Pinpoint the cell where the given text exists, returning its (X, Y) midpoint coordinate. 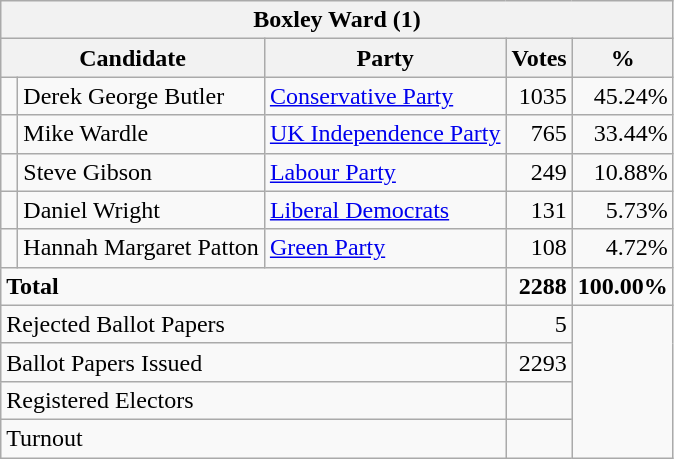
Registered Electors (254, 400)
2288 (539, 286)
Hannah Margaret Patton (142, 248)
Daniel Wright (142, 210)
Mike Wardle (142, 134)
33.44% (622, 134)
UK Independence Party (385, 134)
Labour Party (385, 172)
Rejected Ballot Papers (254, 324)
Boxley Ward (1) (338, 20)
5 (539, 324)
Green Party (385, 248)
765 (539, 134)
45.24% (622, 96)
Votes (539, 58)
100.00% (622, 286)
Party (385, 58)
Turnout (254, 438)
1035 (539, 96)
Total (254, 286)
Candidate (133, 58)
131 (539, 210)
2293 (539, 362)
Steve Gibson (142, 172)
108 (539, 248)
Derek George Butler (142, 96)
5.73% (622, 210)
Liberal Democrats (385, 210)
4.72% (622, 248)
10.88% (622, 172)
Conservative Party (385, 96)
249 (539, 172)
Ballot Papers Issued (254, 362)
% (622, 58)
